Detect which cell encompasses the target text, then output its [x, y] center coordinate. 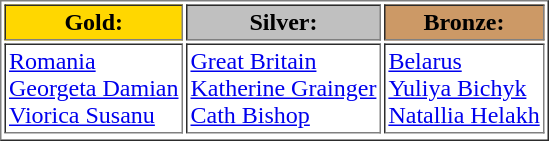
Silver: [284, 22]
Romania Georgeta DamianViorica Susanu [93, 89]
Bronze: [464, 22]
Gold: [93, 22]
Great Britain Katherine GraingerCath Bishop [284, 89]
Belarus Yuliya BichykNatallia Helakh [464, 89]
